Pinpoint the cell where the given text exists, returning its (X, Y) midpoint coordinate. 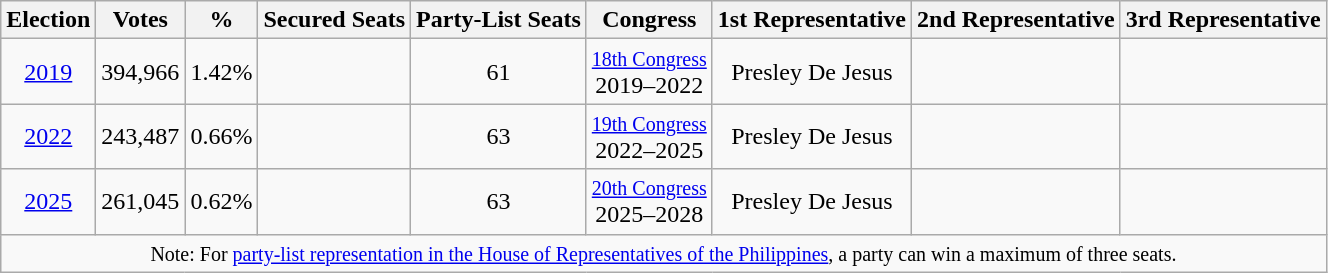
1st Representative (812, 20)
261,045 (140, 202)
1.42% (222, 72)
0.62% (222, 202)
2nd Representative (1016, 20)
Votes (140, 20)
61 (499, 72)
394,966 (140, 72)
19th Congress2022–2025 (649, 136)
Party-List Seats (499, 20)
Election (48, 20)
3rd Representative (1223, 20)
2025 (48, 202)
20th Congress2025–2028 (649, 202)
2022 (48, 136)
Congress (649, 20)
18th Congress2019–2022 (649, 72)
2019 (48, 72)
Note: For party-list representation in the House of Representatives of the Philippines, a party can win a maximum of three seats. (664, 253)
Secured Seats (334, 20)
243,487 (140, 136)
% (222, 20)
0.66% (222, 136)
